For the text-containing cell, return its midpoint in [X, Y] coordinate format. 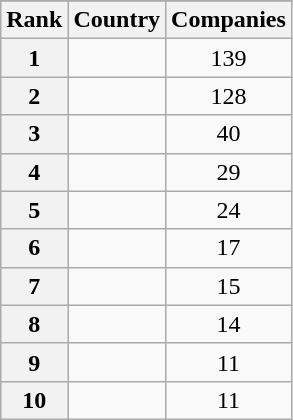
6 [34, 248]
14 [229, 324]
24 [229, 210]
40 [229, 134]
Rank [34, 20]
2 [34, 96]
3 [34, 134]
4 [34, 172]
139 [229, 58]
128 [229, 96]
29 [229, 172]
10 [34, 400]
5 [34, 210]
7 [34, 286]
17 [229, 248]
8 [34, 324]
Companies [229, 20]
15 [229, 286]
Country [117, 20]
9 [34, 362]
1 [34, 58]
